Capture the cell that displays the provided text and extract its [X, Y] central coordinate. 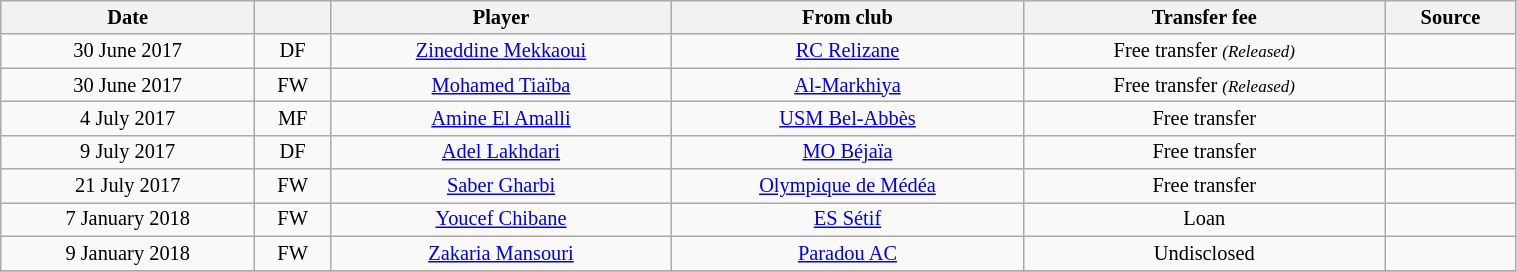
ES Sétif [847, 219]
Player [502, 17]
Al-Markhiya [847, 85]
Olympique de Médéa [847, 186]
Loan [1204, 219]
21 July 2017 [128, 186]
Transfer fee [1204, 17]
From club [847, 17]
Source [1450, 17]
Paradou AC [847, 253]
MO Béjaïa [847, 152]
9 January 2018 [128, 253]
Date [128, 17]
9 July 2017 [128, 152]
Saber Gharbi [502, 186]
Youcef Chibane [502, 219]
Zakaria Mansouri [502, 253]
Zineddine Mekkaoui [502, 51]
Undisclosed [1204, 253]
Amine El Amalli [502, 118]
Adel Lakhdari [502, 152]
4 July 2017 [128, 118]
RC Relizane [847, 51]
7 January 2018 [128, 219]
USM Bel-Abbès [847, 118]
MF [293, 118]
Mohamed Tiaïba [502, 85]
